Output the (X, Y) coordinate of the center of the cell containing the given text.  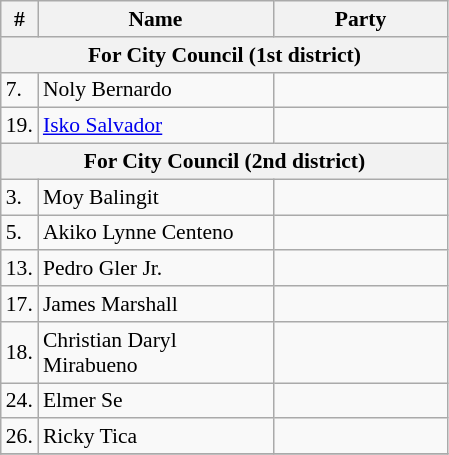
For City Council (2nd district) (224, 162)
Name (156, 19)
7. (20, 90)
24. (20, 401)
Akiko Lynne Centeno (156, 233)
For City Council (1st district) (224, 55)
Pedro Gler Jr. (156, 269)
Isko Salvador (156, 126)
# (20, 19)
18. (20, 352)
Elmer Se (156, 401)
Noly Bernardo (156, 90)
Christian Daryl Mirabueno (156, 352)
Ricky Tica (156, 437)
3. (20, 197)
5. (20, 233)
Party (360, 19)
James Marshall (156, 304)
13. (20, 269)
17. (20, 304)
Moy Balingit (156, 197)
19. (20, 126)
26. (20, 437)
